Capture the cell that displays the provided text and extract its (X, Y) central coordinate. 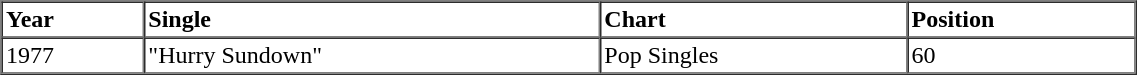
Pop Singles (754, 56)
Position (1022, 20)
60 (1022, 56)
Year (73, 20)
1977 (73, 56)
Single (372, 20)
Chart (754, 20)
"Hurry Sundown" (372, 56)
